Extract the (x, y) coordinate from the center of the cell holding the provided text.  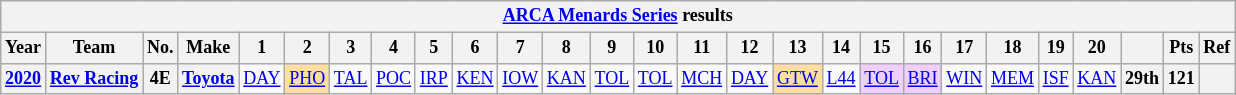
20 (1097, 48)
18 (1013, 48)
No. (160, 48)
11 (702, 48)
Team (94, 48)
PHO (308, 78)
14 (841, 48)
KEN (475, 78)
13 (798, 48)
15 (882, 48)
ARCA Menards Series results (618, 16)
10 (656, 48)
BRI (922, 78)
MCH (702, 78)
Ref (1217, 48)
L44 (841, 78)
Year (24, 48)
IOW (520, 78)
12 (750, 48)
MEM (1013, 78)
17 (964, 48)
1 (262, 48)
GTW (798, 78)
4 (394, 48)
16 (922, 48)
Make (208, 48)
5 (434, 48)
19 (1056, 48)
Toyota (208, 78)
6 (475, 48)
8 (567, 48)
WIN (964, 78)
4E (160, 78)
ISF (1056, 78)
7 (520, 48)
Rev Racing (94, 78)
3 (351, 48)
121 (1181, 78)
2 (308, 48)
29th (1142, 78)
IRP (434, 78)
9 (612, 48)
TAL (351, 78)
2020 (24, 78)
POC (394, 78)
Pts (1181, 48)
